Output the [x, y] coordinate of the center of the cell containing the given text.  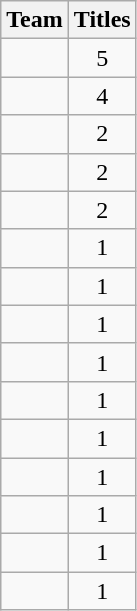
Team [35, 20]
4 [102, 96]
Titles [102, 20]
5 [102, 58]
